Capture the cell that displays the provided text and extract its [X, Y] central coordinate. 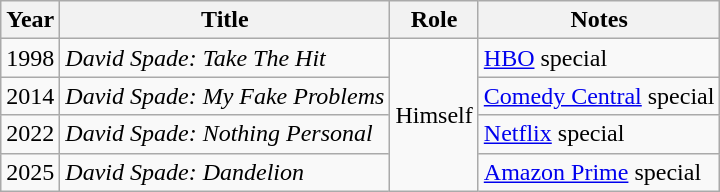
2025 [30, 172]
1998 [30, 58]
Himself [434, 115]
David Spade: My Fake Problems [225, 96]
David Spade: Nothing Personal [225, 134]
Role [434, 20]
Netflix special [599, 134]
David Spade: Take The Hit [225, 58]
Notes [599, 20]
David Spade: Dandelion [225, 172]
2022 [30, 134]
Year [30, 20]
2014 [30, 96]
Amazon Prime special [599, 172]
Comedy Central special [599, 96]
Title [225, 20]
HBO special [599, 58]
